Determine the [X, Y] coordinate at the center of the cell enclosing the given text.  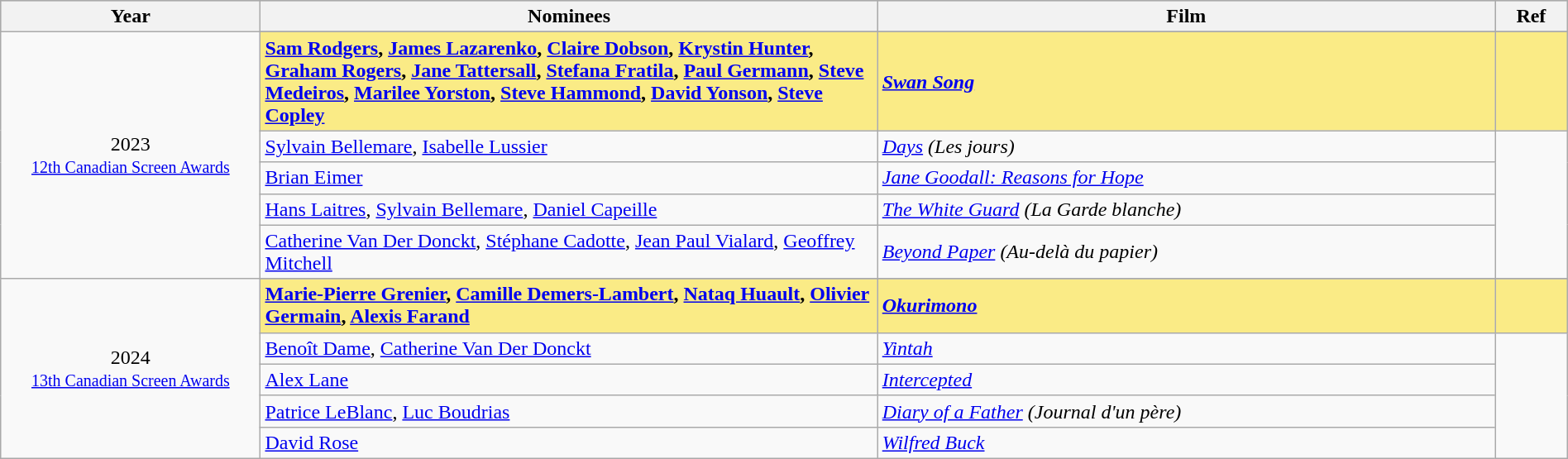
Jane Goodall: Reasons for Hope [1186, 178]
Year [131, 17]
Film [1186, 17]
Yintah [1186, 348]
Diary of a Father (Journal d'un père) [1186, 411]
Intercepted [1186, 380]
2024 13th Canadian Screen Awards [131, 369]
Benoît Dame, Catherine Van Der Donckt [569, 348]
Brian Eimer [569, 178]
Sylvain Bellemare, Isabelle Lussier [569, 146]
The White Guard (La Garde blanche) [1186, 209]
Patrice LeBlanc, Luc Boudrias [569, 411]
Hans Laitres, Sylvain Bellemare, Daniel Capeille [569, 209]
2023 12th Canadian Screen Awards [131, 155]
Days (Les jours) [1186, 146]
Ref [1532, 17]
Marie-Pierre Grenier, Camille Demers-Lambert, Nataq Huault, Olivier Germain, Alexis Farand [569, 306]
Okurimono [1186, 306]
Nominees [569, 17]
David Rose [569, 442]
Swan Song [1186, 81]
Catherine Van Der Donckt, Stéphane Cadotte, Jean Paul Vialard, Geoffrey Mitchell [569, 251]
Beyond Paper (Au-delà du papier) [1186, 251]
Wilfred Buck [1186, 442]
Alex Lane [569, 380]
